Scan for the cell matching the given text and deliver its [x, y] coordinate at center. 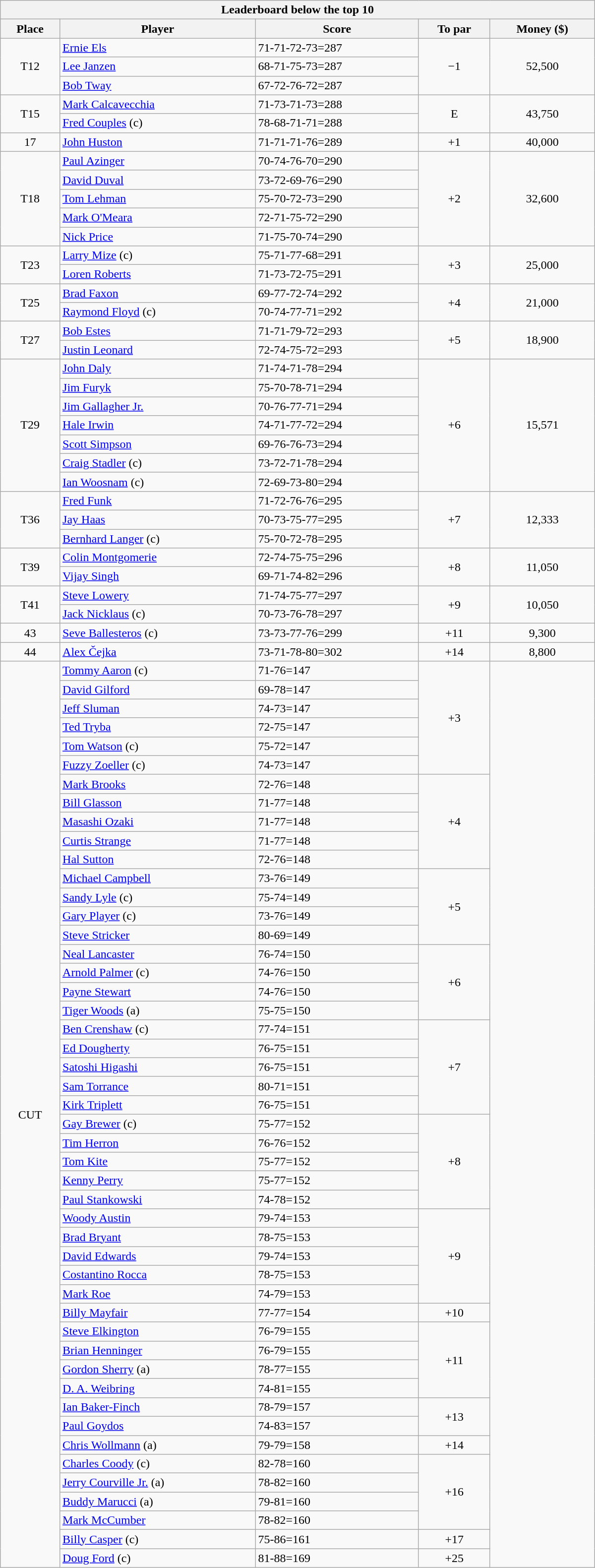
Tim Herron [158, 1142]
Fred Funk [158, 501]
32,600 [542, 198]
Mark Brooks [158, 784]
43,750 [542, 114]
Ed Dougherty [158, 1048]
71-71-71-76=289 [337, 142]
Paul Stankowski [158, 1199]
Jay Haas [158, 519]
−1 [454, 66]
Craig Stadler (c) [158, 463]
73-71-78-80=302 [337, 652]
75-74=149 [337, 897]
+13 [454, 1416]
John Daly [158, 369]
David Edwards [158, 1256]
Brad Faxon [158, 293]
Ernie Els [158, 48]
Alex Čejka [158, 652]
+2 [454, 198]
72-75=147 [337, 727]
79-81=160 [337, 1502]
82-78=160 [337, 1464]
Tommy Aaron (c) [158, 671]
Payne Stewart [158, 992]
T18 [30, 198]
Brian Henninger [158, 1350]
Jim Gallagher Jr. [158, 406]
Woody Austin [158, 1218]
25,000 [542, 265]
77-77=154 [337, 1313]
Kenny Perry [158, 1181]
David Duval [158, 180]
T36 [30, 519]
69-76-76-73=294 [337, 444]
Player [158, 29]
Jack Nicklaus (c) [158, 614]
+16 [454, 1492]
75-72=147 [337, 746]
Doug Ford (c) [158, 1558]
75-75=150 [337, 1010]
Ben Crenshaw (c) [158, 1029]
12,333 [542, 519]
67-72-76-72=287 [337, 85]
18,900 [542, 340]
74-81=155 [337, 1388]
Brad Bryant [158, 1237]
Nick Price [158, 237]
Place [30, 29]
74-71-77-72=294 [337, 425]
Colin Montgomerie [158, 558]
74-79=153 [337, 1294]
Hal Sutton [158, 860]
Bob Estes [158, 331]
21,000 [542, 303]
76-74=150 [337, 954]
70-76-77-71=294 [337, 406]
81-88=169 [337, 1558]
Charles Coody (c) [158, 1464]
Loren Roberts [158, 274]
70-74-77-71=292 [337, 312]
78-68-71-71=288 [337, 123]
78-77=155 [337, 1369]
75-70-72-73=290 [337, 198]
+25 [454, 1558]
Ted Tryba [158, 727]
9,300 [542, 633]
79-79=158 [337, 1445]
Fuzzy Zoeller (c) [158, 765]
CUT [30, 1114]
Satoshi Higashi [158, 1067]
Tom Kite [158, 1162]
T12 [30, 66]
Michael Campbell [158, 878]
Arnold Palmer (c) [158, 973]
D. A. Weibring [158, 1388]
Leaderboard below the top 10 [297, 10]
Bob Tway [158, 85]
T41 [30, 605]
Gordon Sherry (a) [158, 1369]
73-72-71-78=294 [337, 463]
11,050 [542, 567]
Gay Brewer (c) [158, 1124]
Ian Baker-Finch [158, 1407]
Jim Furyk [158, 387]
75-71-77-68=291 [337, 255]
Bill Glasson [158, 803]
8,800 [542, 652]
Justin Leonard [158, 350]
Fred Couples (c) [158, 123]
Hale Irwin [158, 425]
77-74=151 [337, 1029]
T39 [30, 567]
E [454, 114]
Vijay Singh [158, 576]
Paul Goydos [158, 1426]
Masashi Ozaki [158, 821]
Tom Lehman [158, 198]
15,571 [542, 425]
Gary Player (c) [158, 916]
72-71-75-72=290 [337, 217]
Mark O'Meara [158, 217]
72-69-73-80=294 [337, 482]
+1 [454, 142]
74-78=152 [337, 1199]
Paul Azinger [158, 161]
Mark McCumber [158, 1520]
80-71=151 [337, 1086]
73-72-69-76=290 [337, 180]
71-75-70-74=290 [337, 237]
Neal Lancaster [158, 954]
Mark Roe [158, 1294]
Jerry Courville Jr. (a) [158, 1483]
Billy Mayfair [158, 1313]
Bernhard Langer (c) [158, 538]
10,050 [542, 605]
68-71-75-73=287 [337, 66]
Billy Casper (c) [158, 1539]
70-74-76-70=290 [337, 161]
David Gilford [158, 690]
71-71-79-72=293 [337, 331]
75-70-78-71=294 [337, 387]
Kirk Triplett [158, 1105]
T29 [30, 425]
Money ($) [542, 29]
T25 [30, 303]
Curtis Strange [158, 841]
Sam Torrance [158, 1086]
52,500 [542, 66]
Tiger Woods (a) [158, 1010]
70-73-76-78=297 [337, 614]
71-71-72-73=287 [337, 48]
Sandy Lyle (c) [158, 897]
71-76=147 [337, 671]
71-72-76-76=295 [337, 501]
69-78=147 [337, 690]
John Huston [158, 142]
To par [454, 29]
Scott Simpson [158, 444]
Raymond Floyd (c) [158, 312]
Costantino Rocca [158, 1275]
Buddy Marucci (a) [158, 1502]
Ian Woosnam (c) [158, 482]
Seve Ballesteros (c) [158, 633]
Mark Calcavecchia [158, 104]
78-79=157 [337, 1407]
+10 [454, 1313]
71-73-71-73=288 [337, 104]
75-86=161 [337, 1539]
70-73-75-77=295 [337, 519]
72-74-75-72=293 [337, 350]
+17 [454, 1539]
69-77-72-74=292 [337, 293]
Steve Elkington [158, 1331]
71-74-75-77=297 [337, 595]
76-76=152 [337, 1142]
Chris Wollmann (a) [158, 1445]
Lee Janzen [158, 66]
71-74-71-78=294 [337, 369]
71-73-72-75=291 [337, 274]
Jeff Sluman [158, 708]
Score [337, 29]
T15 [30, 114]
73-73-77-76=299 [337, 633]
69-71-74-82=296 [337, 576]
Tom Watson (c) [158, 746]
44 [30, 652]
T23 [30, 265]
Larry Mize (c) [158, 255]
Steve Lowery [158, 595]
T27 [30, 340]
74-83=157 [337, 1426]
Steve Stricker [158, 935]
17 [30, 142]
72-74-75-75=296 [337, 558]
43 [30, 633]
80-69=149 [337, 935]
40,000 [542, 142]
75-70-72-78=295 [337, 538]
